Return (x, y) of the center of cell containing provided text 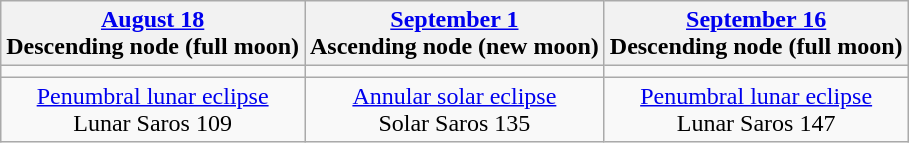
September 1Ascending node (new moon) (454, 34)
August 18Descending node (full moon) (153, 34)
Annular solar eclipseSolar Saros 135 (454, 110)
Penumbral lunar eclipseLunar Saros 109 (153, 110)
Penumbral lunar eclipseLunar Saros 147 (756, 110)
September 16Descending node (full moon) (756, 34)
